Determine the [x, y] coordinate at the center of the cell enclosing the given text.  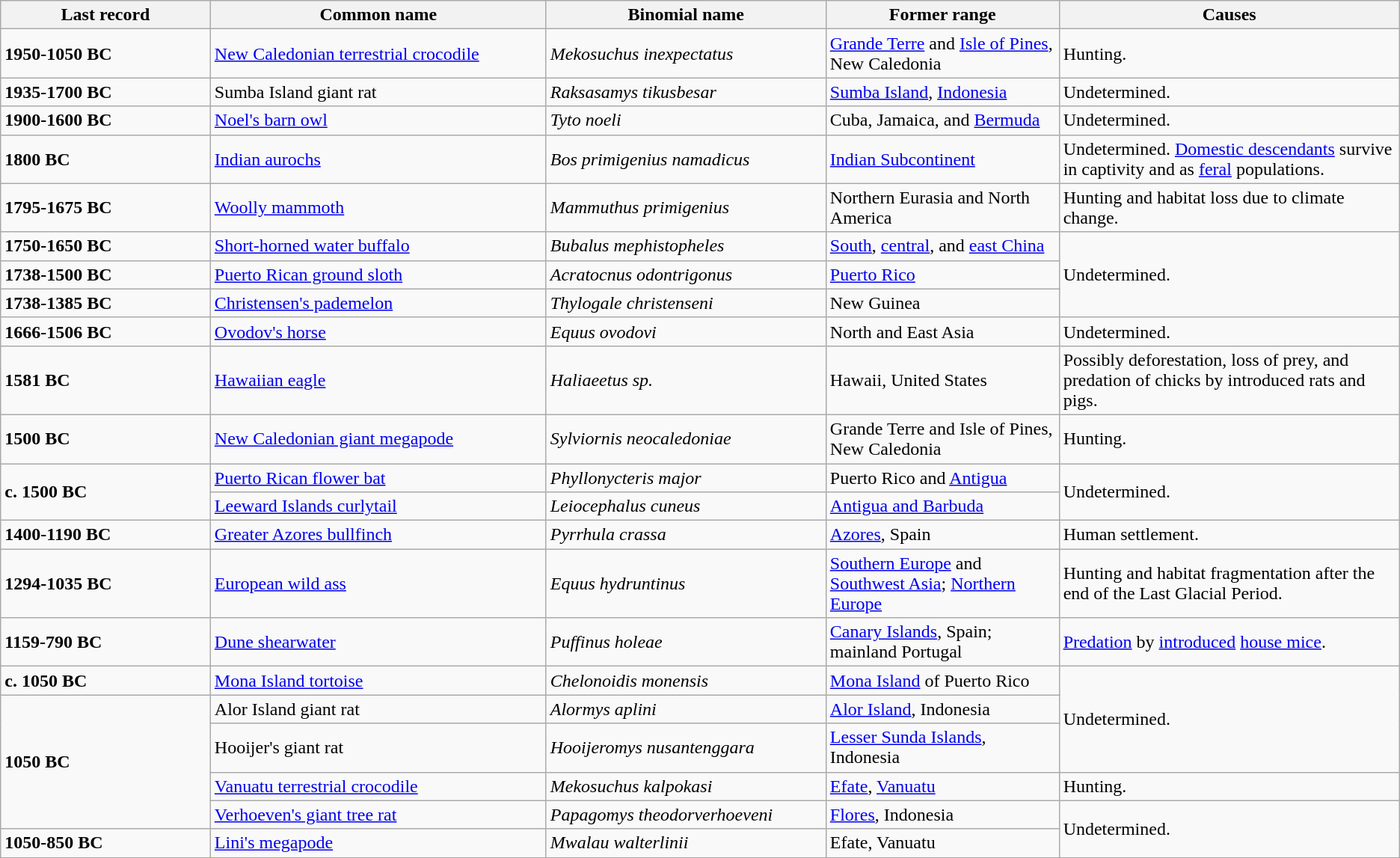
Phyllonycteris major [686, 478]
1738-1500 BC [106, 275]
Short-horned water buffalo [378, 246]
Noel's barn owl [378, 120]
1800 BC [106, 159]
Ovodov's horse [378, 331]
Antigua and Barbuda [942, 506]
Undetermined. Domestic descendants survive in captivity and as feral populations. [1229, 159]
Lesser Sunda Islands, Indonesia [942, 748]
South, central, and east China [942, 246]
c. 1050 BC [106, 681]
Hawaiian eagle [378, 380]
1900-1600 BC [106, 120]
Bubalus mephistopheles [686, 246]
New Caledonian terrestrial crocodile [378, 54]
Pyrrhula crassa [686, 535]
Mammuthus primigenius [686, 208]
Equus ovodovi [686, 331]
Lini's megapode [378, 843]
New Caledonian giant megapode [378, 438]
Mekosuchus kalpokasi [686, 786]
Puerto Rico and Antigua [942, 478]
Bos primigenius namadicus [686, 159]
Dune shearwater [378, 642]
Greater Azores bullfinch [378, 535]
Verhoeven's giant tree rat [378, 815]
Alor Island, Indonesia [942, 709]
Sylviornis neocaledoniae [686, 438]
1950-1050 BC [106, 54]
European wild ass [378, 583]
1050 BC [106, 762]
Mekosuchus inexpectatus [686, 54]
Canary Islands, Spain;mainland Portugal [942, 642]
1935-1700 BC [106, 92]
Alor Island giant rat [378, 709]
Chelonoidis monensis [686, 681]
1400-1190 BC [106, 535]
Alormys aplini [686, 709]
Puerto Rican flower bat [378, 478]
Sumba Island giant rat [378, 92]
Human settlement. [1229, 535]
Mwalau walterlinii [686, 843]
Raksasamys tikusbesar [686, 92]
Indian Subcontinent [942, 159]
Flores, Indonesia [942, 815]
Woolly mammoth [378, 208]
Mona Island of Puerto Rico [942, 681]
Mona Island tortoise [378, 681]
Possibly deforestation, loss of prey, and predation of chicks by introduced rats and pigs. [1229, 380]
Former range [942, 15]
Equus hydruntinus [686, 583]
Northern Eurasia and North America [942, 208]
Puerto Rico [942, 275]
Puerto Rican ground sloth [378, 275]
Acratocnus odontrigonus [686, 275]
New Guinea [942, 303]
c. 1500 BC [106, 492]
North and East Asia [942, 331]
Last record [106, 15]
Haliaeetus sp. [686, 380]
1795-1675 BC [106, 208]
1159-790 BC [106, 642]
1050-850 BC [106, 843]
Southern Europe and Southwest Asia; Northern Europe [942, 583]
Papagomys theodorverhoeveni [686, 815]
Indian aurochs [378, 159]
Common name [378, 15]
Leiocephalus cuneus [686, 506]
Predation by introduced house mice. [1229, 642]
Puffinus holeae [686, 642]
Cuba, Jamaica, and Bermuda [942, 120]
1500 BC [106, 438]
1666-1506 BC [106, 331]
1738-1385 BC [106, 303]
1294-1035 BC [106, 583]
Hunting and habitat fragmentation after the end of the Last Glacial Period. [1229, 583]
Sumba Island, Indonesia [942, 92]
Christensen's pademelon [378, 303]
Hooijeromys nusantenggara [686, 748]
Tyto noeli [686, 120]
Binomial name [686, 15]
Causes [1229, 15]
Hooijer's giant rat [378, 748]
1581 BC [106, 380]
Azores, Spain [942, 535]
Hawaii, United States [942, 380]
Leeward Islands curlytail [378, 506]
1750-1650 BC [106, 246]
Thylogale christenseni [686, 303]
Vanuatu terrestrial crocodile [378, 786]
Hunting and habitat loss due to climate change. [1229, 208]
